Return [X, Y] of the center of cell containing provided text 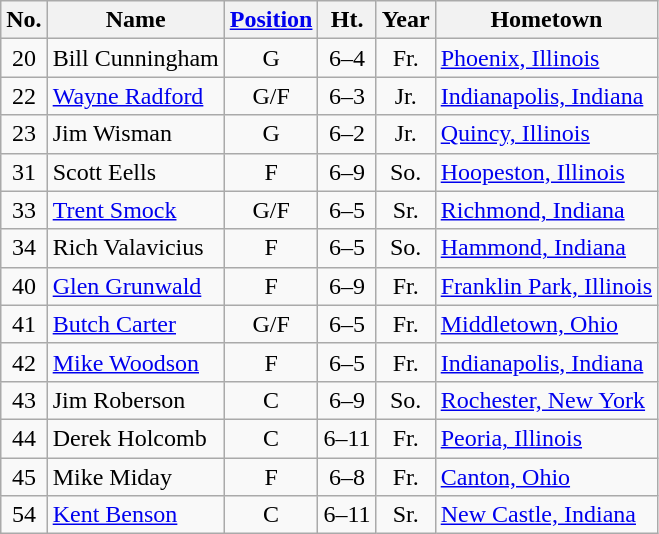
54 [24, 515]
Trent Smock [136, 210]
Hometown [546, 20]
No. [24, 20]
33 [24, 210]
New Castle, Indiana [546, 515]
Hammond, Indiana [546, 248]
Franklin Park, Illinois [546, 286]
41 [24, 324]
6–4 [347, 58]
23 [24, 134]
Wayne Radford [136, 96]
45 [24, 477]
44 [24, 438]
34 [24, 248]
Ht. [347, 20]
Richmond, Indiana [546, 210]
43 [24, 400]
Butch Carter [136, 324]
22 [24, 96]
Bill Cunningham [136, 58]
Hoopeston, Illinois [546, 172]
Position [271, 20]
40 [24, 286]
Kent Benson [136, 515]
Year [406, 20]
Name [136, 20]
Rich Valavicius [136, 248]
6–2 [347, 134]
20 [24, 58]
Glen Grunwald [136, 286]
42 [24, 362]
6–8 [347, 477]
Phoenix, Illinois [546, 58]
Rochester, New York [546, 400]
Peoria, Illinois [546, 438]
Middletown, Ohio [546, 324]
Mike Woodson [136, 362]
Mike Miday [136, 477]
31 [24, 172]
Jim Roberson [136, 400]
Derek Holcomb [136, 438]
6–3 [347, 96]
Canton, Ohio [546, 477]
Jim Wisman [136, 134]
Scott Eells [136, 172]
Quincy, Illinois [546, 134]
